Locate the cell with the specified text and output its [X, Y] center coordinate. 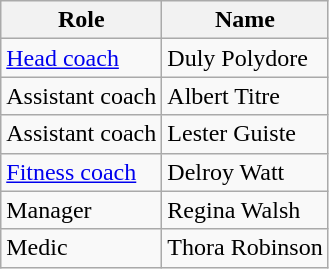
Role [82, 20]
Manager [82, 210]
Delroy Watt [245, 172]
Medic [82, 248]
Duly Polydore [245, 58]
Name [245, 20]
Regina Walsh [245, 210]
Fitness coach [82, 172]
Albert Titre [245, 96]
Lester Guiste [245, 134]
Thora Robinson [245, 248]
Head coach [82, 58]
